Return the [x, y] coordinate for the center point of the cell that contains the specified text.  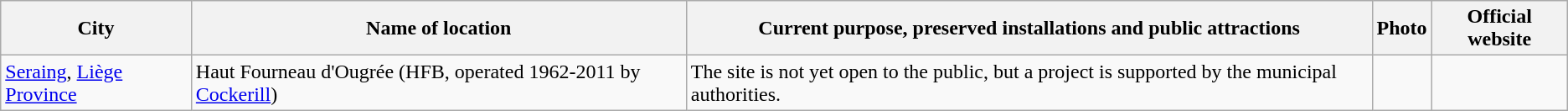
Official website [1499, 29]
Name of location [439, 29]
The site is not yet open to the public, but a project is supported by the municipal authorities. [1029, 82]
Haut Fourneau d'Ougrée (HFB, operated 1962-2011 by Cockerill) [439, 82]
Current purpose, preserved installations and public attractions [1029, 29]
City [96, 29]
Seraing, Liège Province [96, 82]
Photo [1402, 29]
